Return [X, Y] of the center of cell containing provided text 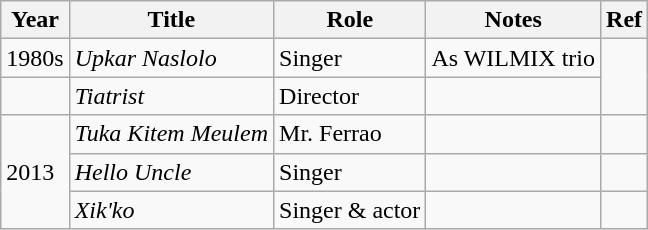
Ref [624, 20]
Director [350, 96]
Mr. Ferrao [350, 134]
Tiatrist [171, 96]
Notes [514, 20]
As WILMIX trio [514, 58]
Tuka Kitem Meulem [171, 134]
2013 [35, 172]
Hello Uncle [171, 172]
Singer & actor [350, 210]
1980s [35, 58]
Year [35, 20]
Title [171, 20]
Role [350, 20]
Upkar Naslolo [171, 58]
Xik'ko [171, 210]
